From the cell containing the given text, extract its center point as (X, Y) coordinate. 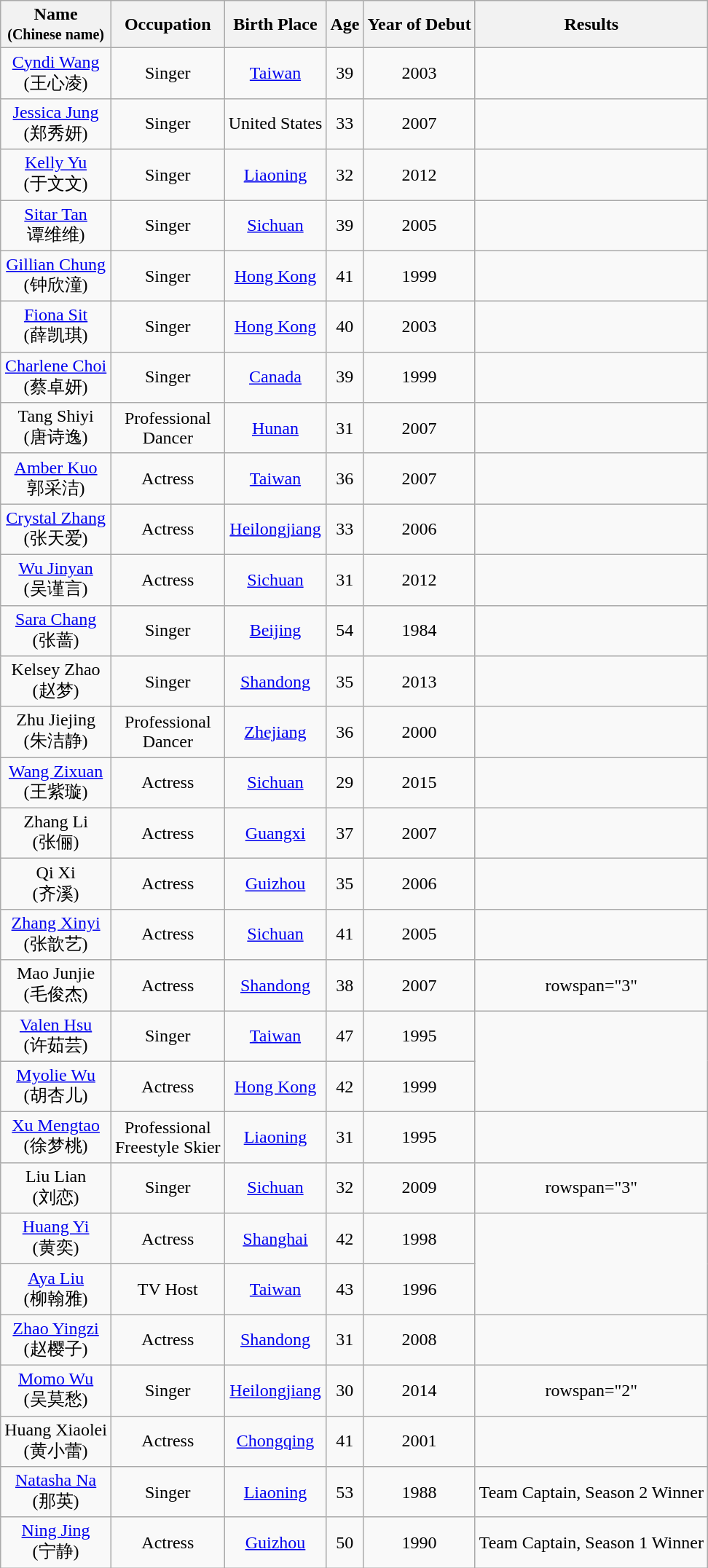
47 (345, 1036)
Birth Place (275, 25)
53 (345, 1492)
United States (275, 124)
43 (345, 1289)
40 (345, 327)
Mao Junjie(毛俊杰) (56, 985)
Team Captain, Season 2 Winner (591, 1492)
2009 (420, 1188)
Valen Hsu(许茹芸) (56, 1036)
30 (345, 1390)
Charlene Choi(蔡卓妍) (56, 377)
2008 (420, 1340)
Zhang Li(张俪) (56, 833)
Kelsey Zhao(赵梦) (56, 682)
Wang Zixuan(王紫璇) (56, 783)
Qi Xi(齐溪) (56, 884)
1988 (420, 1492)
Tang Shiyi(唐诗逸) (56, 428)
Cyndi Wang(王心凌) (56, 74)
Myolie Wu(胡杏儿) (56, 1087)
Guangxi (275, 833)
Ning Jing(宁静) (56, 1543)
1996 (420, 1289)
Huang Yi(黄奕) (56, 1239)
ProfessionalFreestyle Skier (168, 1138)
rowspan="2" (591, 1390)
2001 (420, 1441)
Hunan (275, 428)
Natasha Na(那英) (56, 1492)
Kelly Yu(于文文) (56, 175)
Beijing (275, 631)
29 (345, 783)
50 (345, 1543)
Jessica Jung(郑秀妍) (56, 124)
37 (345, 833)
Aya Liu(柳翰雅) (56, 1289)
2014 (420, 1390)
Zhao Yingzi(赵樱子) (56, 1340)
Sara Chang(张蔷) (56, 631)
Name(Chinese name) (56, 25)
54 (345, 631)
2000 (420, 732)
Zhejiang (275, 732)
Crystal Zhang(张天爱) (56, 529)
Huang Xiaolei(黄小蕾) (56, 1441)
2013 (420, 682)
TV Host (168, 1289)
Zhu Jiejing(朱洁静) (56, 732)
Fiona Sit(薛凯琪) (56, 327)
Xu Mengtao(徐梦桃) (56, 1138)
Results (591, 25)
Liu Lian(刘恋) (56, 1188)
Canada (275, 377)
Amber Kuo郭采洁) (56, 478)
Wu Jinyan(吴谨言) (56, 580)
2015 (420, 783)
Shanghai (275, 1239)
Gillian Chung(钟欣潼) (56, 276)
Sitar Tan谭维维) (56, 225)
Chongqing (275, 1441)
Momo Wu(吴莫愁) (56, 1390)
Occupation (168, 25)
Team Captain, Season 1 Winner (591, 1543)
Age (345, 25)
Year of Debut (420, 25)
Zhang Xinyi(张歆艺) (56, 934)
1990 (420, 1543)
1998 (420, 1239)
38 (345, 985)
1984 (420, 631)
